Provide the [X, Y] coordinate of the cell's center where the given text is located.  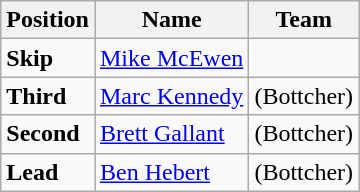
Position [48, 20]
Marc Kennedy [171, 96]
Lead [48, 172]
Second [48, 134]
Skip [48, 58]
Brett Gallant [171, 134]
Ben Hebert [171, 172]
Third [48, 96]
Name [171, 20]
Team [304, 20]
Mike McEwen [171, 58]
